Return (x, y) of the center of cell containing provided text 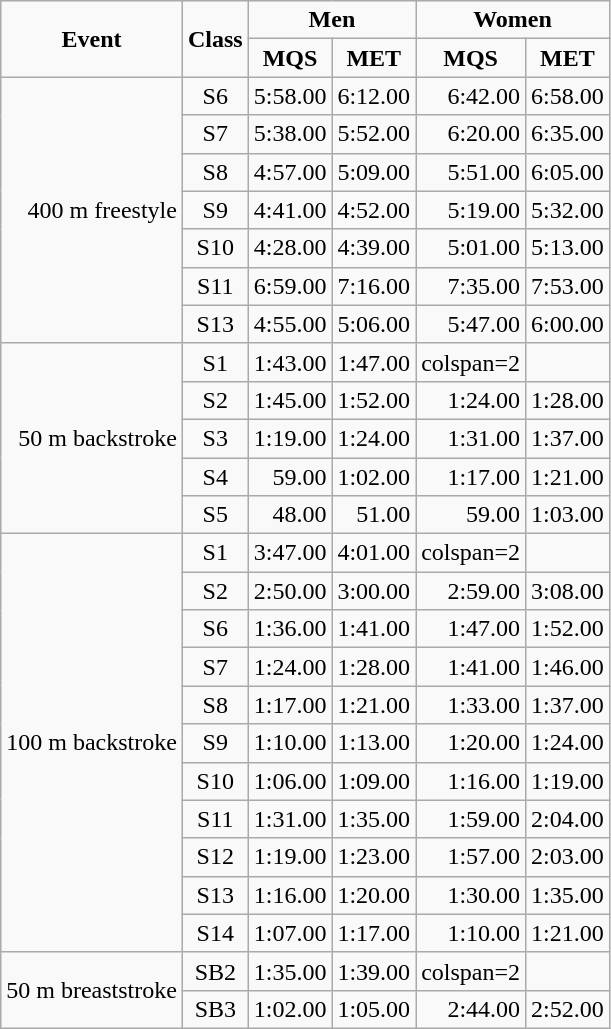
3:47.00 (290, 553)
50 m backstroke (92, 438)
5:47.00 (471, 324)
S3 (215, 438)
5:38.00 (290, 134)
2:59.00 (471, 591)
6:59.00 (290, 286)
1:07.00 (290, 933)
6:00.00 (568, 324)
1:45.00 (290, 400)
4:52.00 (374, 210)
100 m backstroke (92, 744)
5:52.00 (374, 134)
5:09.00 (374, 172)
1:05.00 (374, 1009)
4:55.00 (290, 324)
6:20.00 (471, 134)
SB2 (215, 971)
5:19.00 (471, 210)
6:12.00 (374, 96)
4:39.00 (374, 248)
S4 (215, 477)
1:30.00 (471, 895)
1:39.00 (374, 971)
1:43.00 (290, 362)
7:16.00 (374, 286)
S14 (215, 933)
5:58.00 (290, 96)
6:05.00 (568, 172)
2:04.00 (568, 819)
Women (513, 20)
4:01.00 (374, 553)
4:28.00 (290, 248)
4:41.00 (290, 210)
SB3 (215, 1009)
5:06.00 (374, 324)
5:32.00 (568, 210)
5:51.00 (471, 172)
5:01.00 (471, 248)
7:53.00 (568, 286)
6:35.00 (568, 134)
2:50.00 (290, 591)
4:57.00 (290, 172)
6:58.00 (568, 96)
50 m breaststroke (92, 990)
2:52.00 (568, 1009)
1:46.00 (568, 667)
51.00 (374, 515)
1:59.00 (471, 819)
6:42.00 (471, 96)
2:44.00 (471, 1009)
1:03.00 (568, 515)
Men (332, 20)
3:08.00 (568, 591)
1:09.00 (374, 781)
1:06.00 (290, 781)
1:33.00 (471, 705)
5:13.00 (568, 248)
Event (92, 39)
S5 (215, 515)
Class (215, 39)
400 m freestyle (92, 210)
1:13.00 (374, 743)
1:57.00 (471, 857)
7:35.00 (471, 286)
1:23.00 (374, 857)
48.00 (290, 515)
3:00.00 (374, 591)
2:03.00 (568, 857)
S12 (215, 857)
1:36.00 (290, 629)
